Identify which cell holds the provided text, then report its [X, Y] central coordinate. 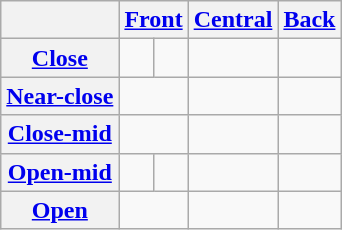
Near-close [60, 96]
Open-mid [60, 172]
Close-mid [60, 134]
Close [60, 58]
Back [310, 20]
Central [233, 20]
Open [60, 210]
Front [154, 20]
